Return the [X, Y] coordinate for the center point of the cell that contains the specified text.  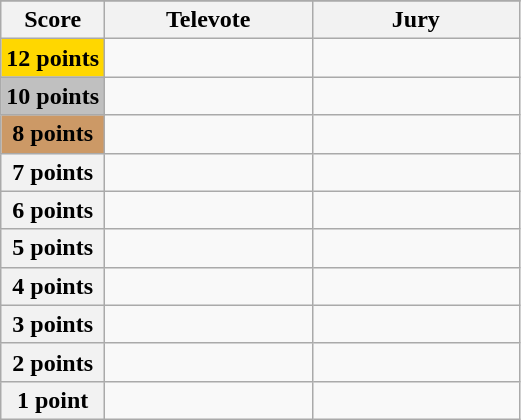
12 points [53, 58]
3 points [53, 324]
Score [53, 20]
Televote [209, 20]
10 points [53, 96]
Jury [416, 20]
5 points [53, 248]
1 point [53, 400]
4 points [53, 286]
7 points [53, 172]
8 points [53, 134]
2 points [53, 362]
6 points [53, 210]
